For the text-containing cell, return its midpoint in (x, y) coordinate format. 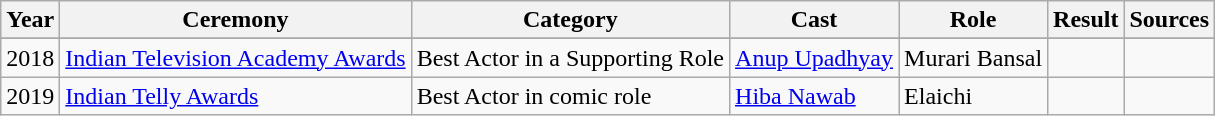
Role (974, 20)
Best Actor in a Supporting Role (570, 58)
Year (30, 20)
Murari Bansal (974, 58)
Category (570, 20)
Cast (814, 20)
2019 (30, 96)
Ceremony (236, 20)
Best Actor in comic role (570, 96)
2018 (30, 58)
Indian Telly Awards (236, 96)
Indian Television Academy Awards (236, 58)
Elaichi (974, 96)
Hiba Nawab (814, 96)
Sources (1170, 20)
Anup Upadhyay (814, 58)
Result (1086, 20)
